Capture the cell that displays the provided text and extract its [X, Y] central coordinate. 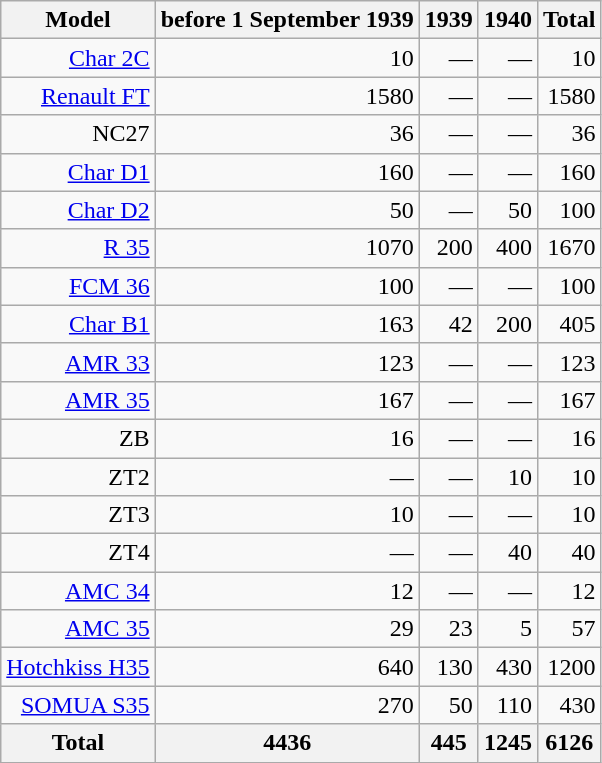
130 [448, 667]
110 [508, 705]
1670 [569, 248]
42 [448, 324]
Char D1 [78, 172]
4436 [287, 743]
5 [508, 629]
29 [287, 629]
640 [287, 667]
Char D2 [78, 210]
before 1 September 1939 [287, 20]
AMC 35 [78, 629]
1245 [508, 743]
Char 2C [78, 58]
AMR 35 [78, 400]
ZB [78, 438]
Hotchkiss H35 [78, 667]
1200 [569, 667]
ZT3 [78, 515]
23 [448, 629]
445 [448, 743]
400 [508, 248]
6126 [569, 743]
AMR 33 [78, 362]
ZT4 [78, 553]
1070 [287, 248]
405 [569, 324]
AMC 34 [78, 591]
Model [78, 20]
R 35 [78, 248]
1939 [448, 20]
57 [569, 629]
270 [287, 705]
1940 [508, 20]
Char B1 [78, 324]
FCM 36 [78, 286]
ZT2 [78, 477]
Renault FT [78, 96]
NC27 [78, 134]
SOMUA S35 [78, 705]
163 [287, 324]
